For the text-containing cell, return its midpoint in [x, y] coordinate format. 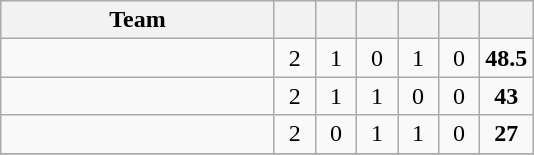
48.5 [506, 58]
43 [506, 96]
27 [506, 134]
Team [138, 20]
